Return (X, Y) of the center of cell containing provided text 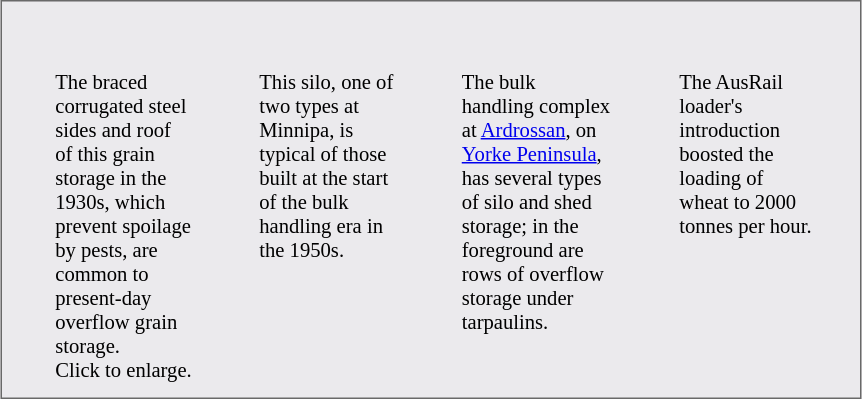
This silo, one of two types at Minnipa, is typical of those built at the start of the bulk handling era in the 1950s. (326, 227)
The AusRail loader's introduction boosted the loading of wheat to 2000 tonnes per hour. (746, 227)
